Extract the [X, Y] coordinate from the center of the cell holding the provided text.  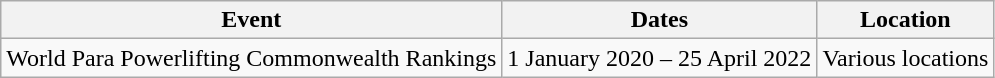
Location [906, 20]
Event [252, 20]
1 January 2020 – 25 April 2022 [660, 58]
World Para Powerlifting Commonwealth Rankings [252, 58]
Various locations [906, 58]
Dates [660, 20]
